Extract the [x, y] coordinate from the center of the cell holding the provided text.  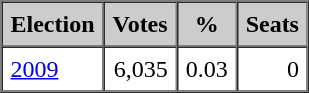
Seats [272, 24]
0.03 [207, 68]
2009 [53, 68]
Election [53, 24]
0 [272, 68]
Votes [140, 24]
6,035 [140, 68]
% [207, 24]
